Find where the given text appears and provide that cell's center as [X, Y] coordinate. 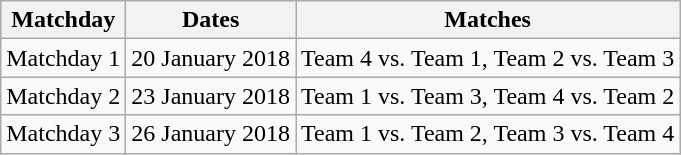
Team 1 vs. Team 3, Team 4 vs. Team 2 [488, 96]
Matchday 3 [64, 134]
23 January 2018 [211, 96]
Dates [211, 20]
Team 4 vs. Team 1, Team 2 vs. Team 3 [488, 58]
20 January 2018 [211, 58]
Matches [488, 20]
Matchday [64, 20]
Matchday 1 [64, 58]
26 January 2018 [211, 134]
Matchday 2 [64, 96]
Team 1 vs. Team 2, Team 3 vs. Team 4 [488, 134]
